For the text-containing cell, return its midpoint in (X, Y) coordinate format. 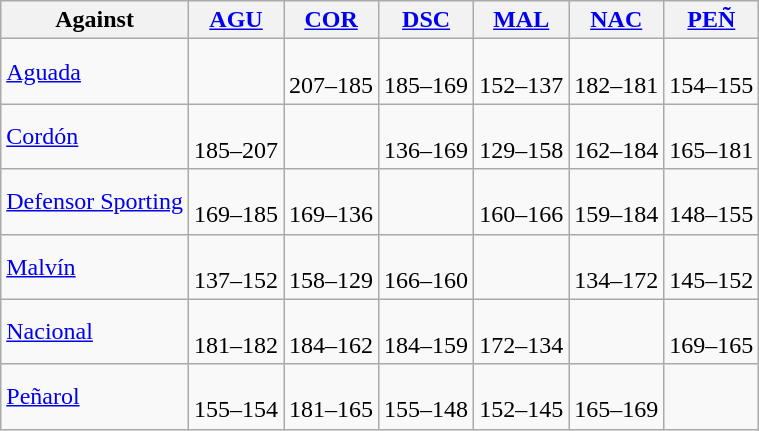
165–169 (616, 396)
155–148 (426, 396)
184–159 (426, 332)
Nacional (95, 332)
155–154 (236, 396)
145–152 (712, 266)
181–182 (236, 332)
159–184 (616, 202)
158–129 (332, 266)
AGU (236, 20)
NAC (616, 20)
PEÑ (712, 20)
169–165 (712, 332)
169–185 (236, 202)
152–145 (522, 396)
184–162 (332, 332)
162–184 (616, 136)
152–137 (522, 72)
137–152 (236, 266)
COR (332, 20)
Aguada (95, 72)
185–207 (236, 136)
181–165 (332, 396)
182–181 (616, 72)
129–158 (522, 136)
185–169 (426, 72)
Against (95, 20)
Defensor Sporting (95, 202)
Cordón (95, 136)
154–155 (712, 72)
160–166 (522, 202)
Malvín (95, 266)
165–181 (712, 136)
DSC (426, 20)
MAL (522, 20)
Peñarol (95, 396)
136–169 (426, 136)
134–172 (616, 266)
172–134 (522, 332)
166–160 (426, 266)
207–185 (332, 72)
169–136 (332, 202)
148–155 (712, 202)
